Detect which cell encompasses the target text, then output its (x, y) center coordinate. 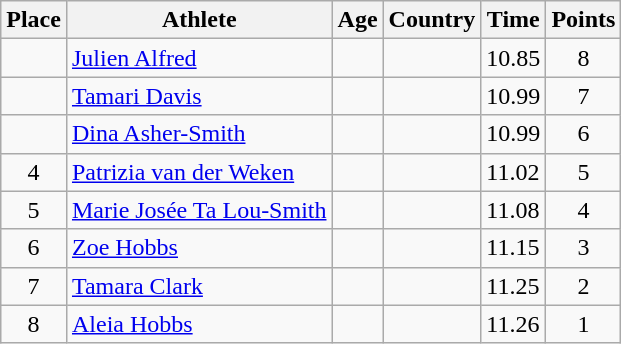
11.08 (514, 210)
Athlete (199, 20)
Place (34, 20)
11.02 (514, 172)
Country (432, 20)
11.25 (514, 286)
Time (514, 20)
Tamara Clark (199, 286)
Marie Josée Ta Lou-Smith (199, 210)
Aleia Hobbs (199, 324)
11.26 (514, 324)
Age (358, 20)
Julien Alfred (199, 58)
Points (584, 20)
Patrizia van der Weken (199, 172)
1 (584, 324)
10.85 (514, 58)
Tamari Davis (199, 96)
Zoe Hobbs (199, 248)
11.15 (514, 248)
Dina Asher-Smith (199, 134)
3 (584, 248)
2 (584, 286)
